Detect which cell encompasses the target text, then output its (x, y) center coordinate. 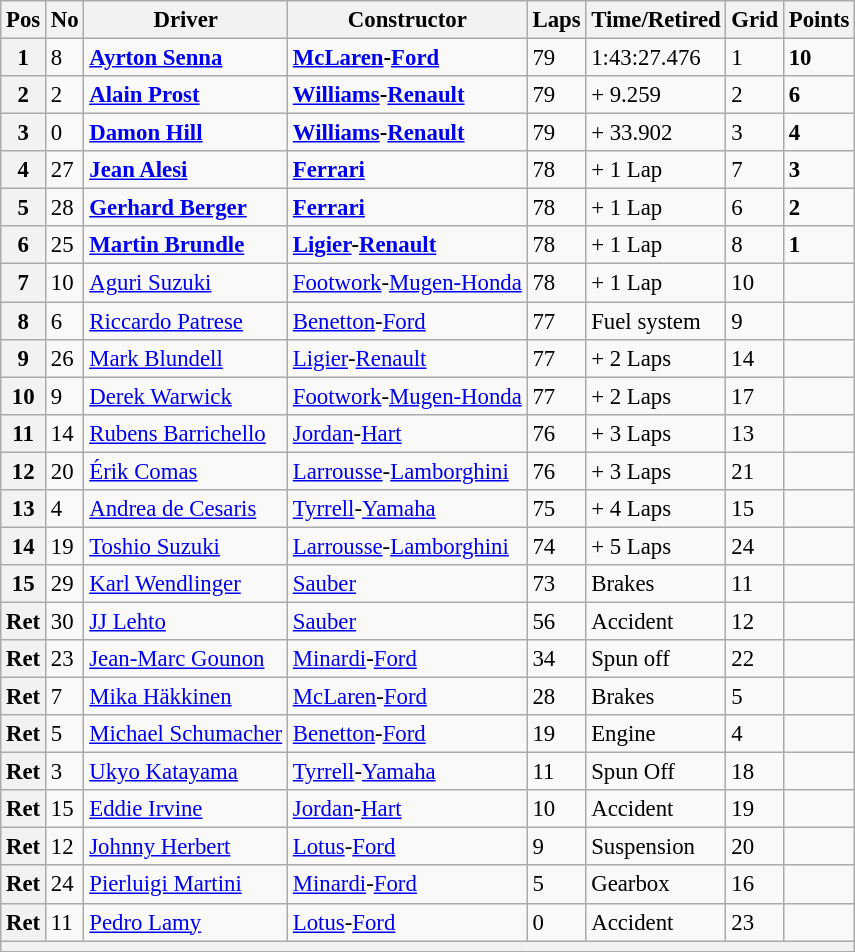
1:43:27.476 (656, 58)
Karl Wendlinger (186, 584)
Fuel system (656, 321)
No (65, 20)
26 (65, 358)
Michael Schumacher (186, 734)
Johnny Herbert (186, 847)
22 (754, 659)
+ 5 Laps (656, 546)
Engine (656, 734)
Andrea de Cesaris (186, 509)
Eddie Irvine (186, 809)
+ 9.259 (656, 95)
Mika Häkkinen (186, 697)
Gerhard Berger (186, 208)
Jean-Marc Gounon (186, 659)
Ayrton Senna (186, 58)
Pedro Lamy (186, 922)
17 (754, 396)
75 (556, 509)
Laps (556, 20)
Points (818, 20)
Constructor (407, 20)
Gearbox (656, 885)
56 (556, 621)
73 (556, 584)
16 (754, 885)
29 (65, 584)
Rubens Barrichello (186, 433)
JJ Lehto (186, 621)
Mark Blundell (186, 358)
Driver (186, 20)
Damon Hill (186, 133)
+ 33.902 (656, 133)
Ukyo Katayama (186, 772)
27 (65, 170)
Derek Warwick (186, 396)
Riccardo Patrese (186, 321)
Jean Alesi (186, 170)
34 (556, 659)
Pierluigi Martini (186, 885)
Grid (754, 20)
74 (556, 546)
Spun Off (656, 772)
21 (754, 471)
Martin Brundle (186, 245)
Suspension (656, 847)
+ 4 Laps (656, 509)
Pos (24, 20)
18 (754, 772)
Aguri Suzuki (186, 283)
30 (65, 621)
Toshio Suzuki (186, 546)
Spun off (656, 659)
Alain Prost (186, 95)
25 (65, 245)
Time/Retired (656, 20)
Érik Comas (186, 471)
